Identify which cell holds the provided text, then report its [X, Y] central coordinate. 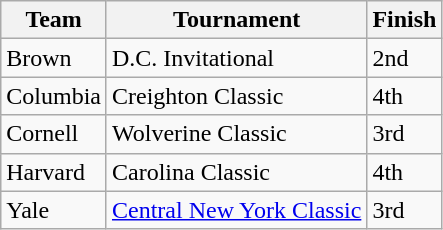
Cornell [54, 134]
2nd [404, 58]
Yale [54, 210]
Creighton Classic [236, 96]
Finish [404, 20]
Tournament [236, 20]
Team [54, 20]
Columbia [54, 96]
Carolina Classic [236, 172]
Brown [54, 58]
Central New York Classic [236, 210]
D.C. Invitational [236, 58]
Harvard [54, 172]
Wolverine Classic [236, 134]
